Pinpoint the cell where the given text exists, returning its [X, Y] midpoint coordinate. 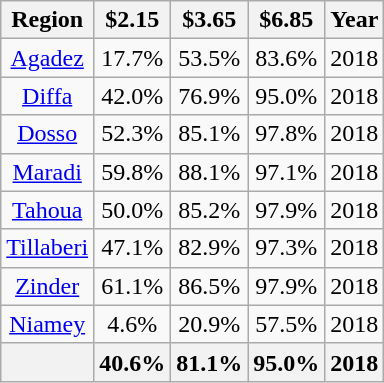
59.8% [132, 172]
50.0% [132, 210]
$3.65 [210, 20]
85.1% [210, 134]
61.1% [132, 286]
20.9% [210, 324]
Niamey [48, 324]
Agadez [48, 58]
Dosso [48, 134]
42.0% [132, 96]
Zinder [48, 286]
97.3% [286, 248]
Tahoua [48, 210]
Diffa [48, 96]
Year [354, 20]
40.6% [132, 362]
47.1% [132, 248]
81.1% [210, 362]
Region [48, 20]
88.1% [210, 172]
85.2% [210, 210]
82.9% [210, 248]
83.6% [286, 58]
86.5% [210, 286]
97.1% [286, 172]
53.5% [210, 58]
Maradi [48, 172]
52.3% [132, 134]
97.8% [286, 134]
76.9% [210, 96]
$2.15 [132, 20]
4.6% [132, 324]
$6.85 [286, 20]
17.7% [132, 58]
Tillaberi [48, 248]
57.5% [286, 324]
